Provide the (X, Y) coordinate of the cell's center where the given text is located.  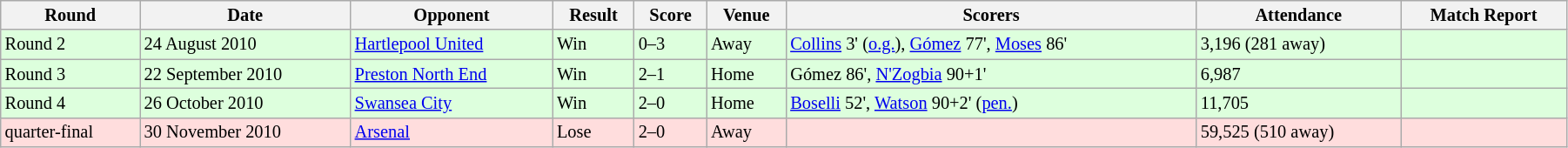
30 November 2010 (245, 132)
Boselli 52', Watson 90+2' (pen.) (991, 103)
26 October 2010 (245, 103)
Swansea City (452, 103)
Score (670, 15)
6,987 (1298, 74)
11,705 (1298, 103)
Scorers (991, 15)
Gómez 86', N'Zogbia 90+1' (991, 74)
Round (70, 15)
Date (245, 15)
Result (593, 15)
Venue (747, 15)
Opponent (452, 15)
3,196 (281 away) (1298, 44)
2–1 (670, 74)
Hartlepool United (452, 44)
22 September 2010 (245, 74)
Round 2 (70, 44)
Attendance (1298, 15)
Arsenal (452, 132)
Collins 3' (o.g.), Gómez 77', Moses 86' (991, 44)
quarter-final (70, 132)
0–3 (670, 44)
Round 3 (70, 74)
59,525 (510 away) (1298, 132)
Preston North End (452, 74)
24 August 2010 (245, 44)
Match Report (1484, 15)
Lose (593, 132)
Round 4 (70, 103)
